Detect which cell encompasses the target text, then output its (X, Y) center coordinate. 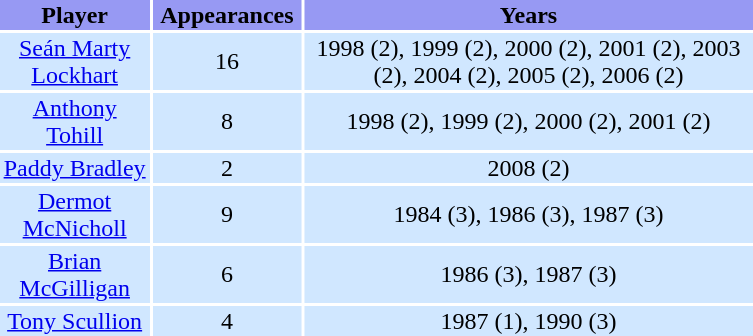
Seán Marty Lockhart (74, 62)
1998 (2), 1999 (2), 2000 (2), 2001 (2), 2003 (2), 2004 (2), 2005 (2), 2006 (2) (529, 62)
Brian McGilligan (74, 274)
16 (226, 62)
1984 (3), 1986 (3), 1987 (3) (529, 214)
2008 (2) (529, 168)
6 (226, 274)
1998 (2), 1999 (2), 2000 (2), 2001 (2) (529, 122)
Years (529, 15)
Dermot McNicholl (74, 214)
4 (226, 321)
Player (74, 15)
8 (226, 122)
2 (226, 168)
Appearances (226, 15)
1987 (1), 1990 (3) (529, 321)
Paddy Bradley (74, 168)
Tony Scullion (74, 321)
Anthony Tohill (74, 122)
1986 (3), 1987 (3) (529, 274)
9 (226, 214)
